Determine the (x, y) coordinate at the center of the cell enclosing the given text.  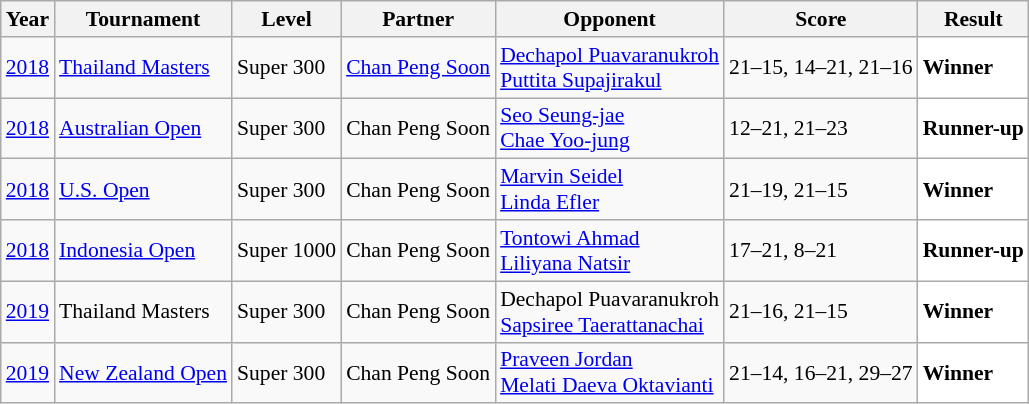
Level (286, 19)
Tontowi Ahmad Liliyana Natsir (610, 250)
Australian Open (143, 128)
Tournament (143, 19)
Indonesia Open (143, 250)
Marvin Seidel Linda Efler (610, 190)
Result (974, 19)
Year (28, 19)
17–21, 8–21 (821, 250)
Dechapol Puavaranukroh Sapsiree Taerattanachai (610, 312)
New Zealand Open (143, 372)
21–15, 14–21, 21–16 (821, 68)
Praveen Jordan Melati Daeva Oktavianti (610, 372)
12–21, 21–23 (821, 128)
Score (821, 19)
21–19, 21–15 (821, 190)
21–14, 16–21, 29–27 (821, 372)
Dechapol Puavaranukroh Puttita Supajirakul (610, 68)
Partner (418, 19)
Seo Seung-jae Chae Yoo-jung (610, 128)
Super 1000 (286, 250)
U.S. Open (143, 190)
Opponent (610, 19)
21–16, 21–15 (821, 312)
